Pinpoint the cell where the given text exists, returning its [x, y] midpoint coordinate. 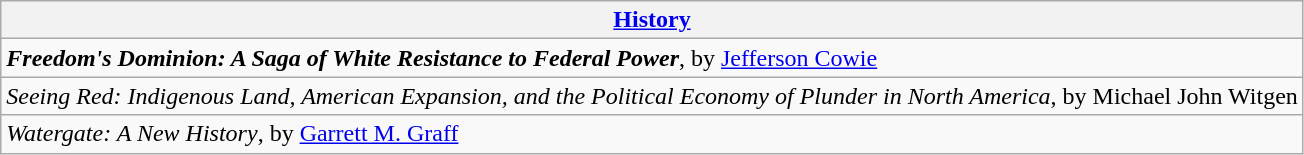
Freedom's Dominion: A Saga of White Resistance to Federal Power, by Jefferson Cowie [652, 58]
Seeing Red: Indigenous Land, American Expansion, and the Political Economy of Plunder in North America, by Michael John Witgen [652, 96]
Watergate: A New History, by Garrett M. Graff [652, 134]
History [652, 20]
